Determine the [x, y] coordinate at the center of the cell enclosing the given text.  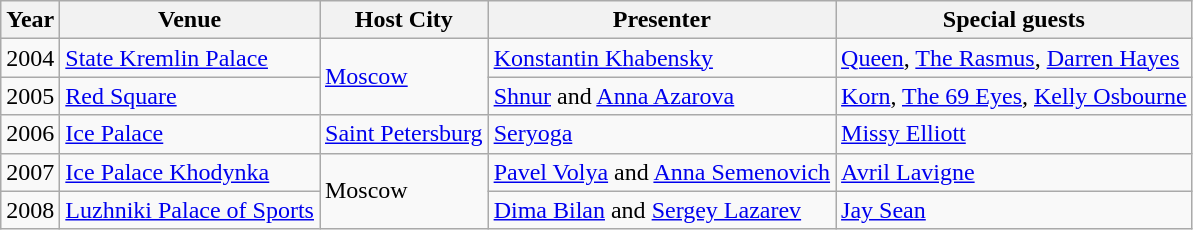
Shnur and Anna Azarova [662, 96]
Missy Elliott [1014, 134]
Ice Palace Khodynka [190, 172]
2006 [30, 134]
2005 [30, 96]
2004 [30, 58]
Pavel Volya and Anna Semenovich [662, 172]
Korn, The 69 Eyes, Kelly Osbourne [1014, 96]
Luzhniki Palace of Sports [190, 210]
Ice Palace [190, 134]
2007 [30, 172]
Seryoga [662, 134]
Special guests [1014, 20]
2008 [30, 210]
Red Square [190, 96]
Presenter [662, 20]
Venue [190, 20]
Saint Petersburg [404, 134]
Queen, The Rasmus, Darren Hayes [1014, 58]
Jay Sean [1014, 210]
Avril Lavigne [1014, 172]
Host City [404, 20]
Dima Bilan and Sergey Lazarev [662, 210]
State Kremlin Palace [190, 58]
Konstantin Khabensky [662, 58]
Year [30, 20]
